From the cell containing the given text, extract its center point as (x, y) coordinate. 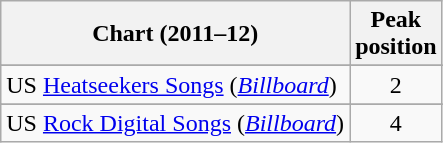
4 (396, 123)
Chart (2011–12) (176, 34)
US Heatseekers Songs (Billboard) (176, 85)
US Rock Digital Songs (Billboard) (176, 123)
Peakposition (396, 34)
2 (396, 85)
